Provide the [x, y] coordinate of the cell's center where the given text is located.  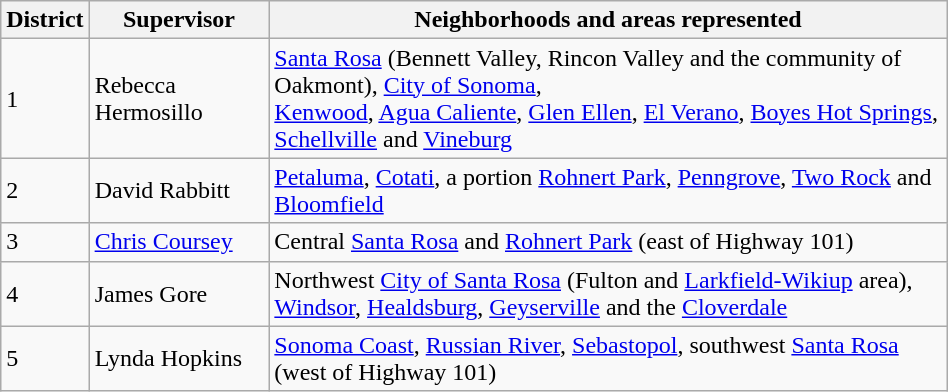
Chris Coursey [179, 242]
4 [45, 294]
Lynda Hopkins [179, 358]
Northwest City of Santa Rosa (Fulton and Larkfield-Wikiup area),Windsor, Healdsburg, Geyserville and the Cloverdale [608, 294]
2 [45, 190]
1 [45, 98]
Petaluma, Cotati, a portion Rohnert Park, Penngrove, Two Rock and Bloomfield [608, 190]
Sonoma Coast, Russian River, Sebastopol, southwest Santa Rosa (west of Highway 101) [608, 358]
James Gore [179, 294]
Neighborhoods and areas represented [608, 20]
Central Santa Rosa and Rohnert Park (east of Highway 101) [608, 242]
5 [45, 358]
Supervisor [179, 20]
3 [45, 242]
District [45, 20]
David Rabbitt [179, 190]
Rebecca Hermosillo [179, 98]
